Return the [X, Y] coordinate for the center point of the cell that contains the specified text.  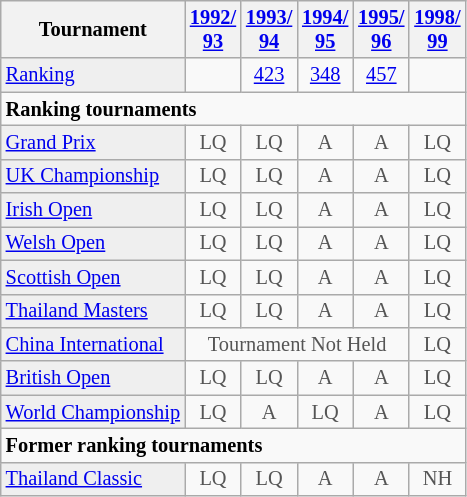
Scottish Open [93, 277]
Former ranking tournaments [234, 445]
348 [325, 75]
Ranking [93, 75]
Thailand Masters [93, 311]
World Championship [93, 412]
1992/93 [213, 29]
Grand Prix [93, 142]
1995/96 [381, 29]
1998/99 [437, 29]
Irish Open [93, 210]
Welsh Open [93, 243]
UK Championship [93, 176]
423 [269, 75]
Thailand Classic [93, 479]
NH [437, 479]
British Open [93, 378]
1994/95 [325, 29]
Tournament [93, 29]
1993/94 [269, 29]
Tournament Not Held [297, 344]
Ranking tournaments [234, 109]
457 [381, 75]
China International [93, 344]
